Pinpoint the cell where the given text exists, returning its (x, y) midpoint coordinate. 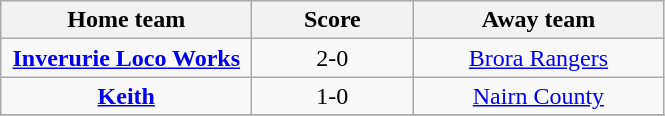
Brora Rangers (538, 58)
2-0 (332, 58)
1-0 (332, 96)
Nairn County (538, 96)
Home team (126, 20)
Inverurie Loco Works (126, 58)
Score (332, 20)
Away team (538, 20)
Keith (126, 96)
